Identify which cell holds the provided text, then report its (X, Y) central coordinate. 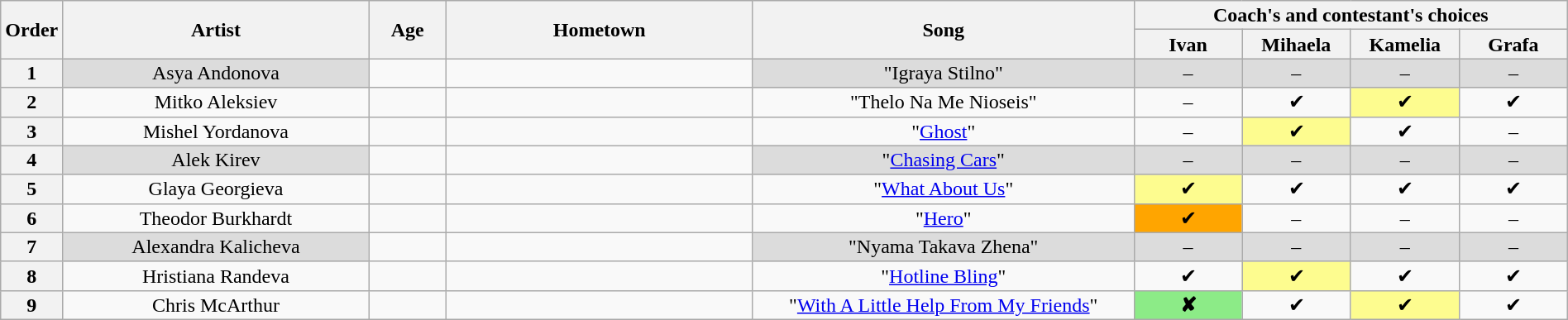
"Hotline Bling" (943, 276)
Asya Andonova (216, 73)
Mihaela (1297, 45)
3 (31, 131)
Coach's and contestant's choices (1350, 15)
Mitko Aleksiev (216, 103)
Hristiana Randeva (216, 276)
"Ghost" (943, 131)
"Thelo Na Me Nioseis" (943, 103)
Mishel Yordanova (216, 131)
Song (943, 30)
"Hero" (943, 218)
Alek Kirev (216, 160)
"Chasing Cars" (943, 160)
Chris McArthur (216, 304)
"Igraya Stilno" (943, 73)
Ivan (1188, 45)
Theodor Burkhardt (216, 218)
8 (31, 276)
9 (31, 304)
Alexandra Kalicheva (216, 246)
Artist (216, 30)
✘ (1188, 304)
Order (31, 30)
5 (31, 189)
2 (31, 103)
7 (31, 246)
Kamelia (1404, 45)
4 (31, 160)
Hometown (599, 30)
"Nyama Takava Zhena" (943, 246)
Glaya Georgieva (216, 189)
Age (407, 30)
6 (31, 218)
"What About Us" (943, 189)
"With A Little Help From My Friends" (943, 304)
Grafa (1513, 45)
1 (31, 73)
